Scan for the cell matching the given text and deliver its [X, Y] coordinate at center. 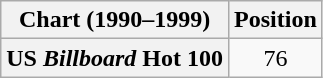
US Billboard Hot 100 [115, 58]
Position [276, 20]
76 [276, 58]
Chart (1990–1999) [115, 20]
